Identify which cell holds the provided text, then report its (x, y) central coordinate. 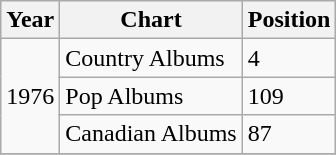
Canadian Albums (151, 134)
Chart (151, 20)
87 (289, 134)
4 (289, 58)
Country Albums (151, 58)
1976 (30, 96)
Pop Albums (151, 96)
Year (30, 20)
109 (289, 96)
Position (289, 20)
